From the cell containing the given text, extract its center point as [x, y] coordinate. 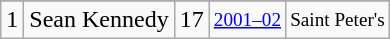
2001–02 [247, 20]
Sean Kennedy [99, 20]
Saint Peter's [338, 20]
17 [192, 20]
1 [12, 20]
